Detect which cell encompasses the target text, then output its (X, Y) center coordinate. 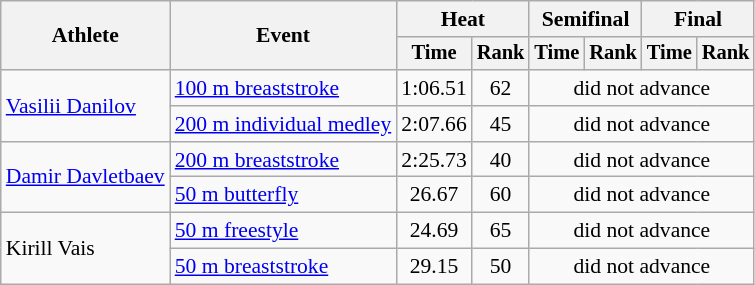
29.15 (434, 267)
Athlete (86, 36)
40 (501, 160)
Vasilii Danilov (86, 106)
62 (501, 88)
24.69 (434, 231)
Kirill Vais (86, 248)
200 m breaststroke (284, 160)
Event (284, 36)
Heat (462, 19)
Damir Davletbaev (86, 178)
50 m freestyle (284, 231)
Final (698, 19)
60 (501, 195)
50 m breaststroke (284, 267)
2:25.73 (434, 160)
2:07.66 (434, 124)
45 (501, 124)
1:06.51 (434, 88)
65 (501, 231)
Semifinal (585, 19)
50 (501, 267)
50 m butterfly (284, 195)
200 m individual medley (284, 124)
26.67 (434, 195)
100 m breaststroke (284, 88)
